Locate the cell with the specified text and output its (X, Y) center coordinate. 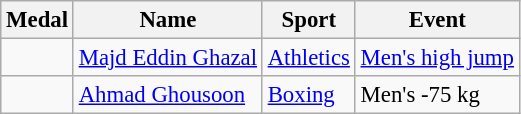
Medal (38, 20)
Ahmad Ghousoon (168, 95)
Athletics (308, 58)
Event (437, 20)
Men's -75 kg (437, 95)
Sport (308, 20)
Majd Eddin Ghazal (168, 58)
Men's high jump (437, 58)
Name (168, 20)
Boxing (308, 95)
